Return [X, Y] of the center of cell containing provided text 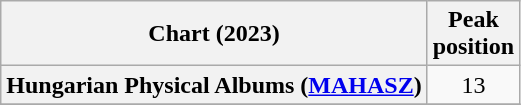
Chart (2023) [214, 34]
13 [473, 85]
Hungarian Physical Albums (MAHASZ) [214, 85]
Peakposition [473, 34]
